Return the (X, Y) coordinate for the center point of the cell that contains the specified text.  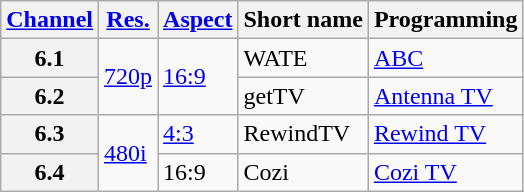
6.1 (50, 58)
Cozi (303, 172)
RewindTV (303, 134)
Programming (446, 20)
Antenna TV (446, 96)
Short name (303, 20)
4:3 (198, 134)
720p (128, 77)
Rewind TV (446, 134)
Channel (50, 20)
ABC (446, 58)
Aspect (198, 20)
6.3 (50, 134)
WATE (303, 58)
Res. (128, 20)
Cozi TV (446, 172)
6.2 (50, 96)
6.4 (50, 172)
getTV (303, 96)
480i (128, 153)
